Capture the cell that displays the provided text and extract its (x, y) central coordinate. 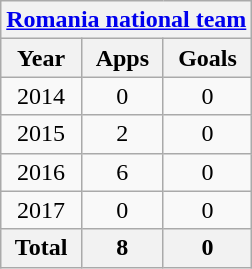
Romania national team (126, 20)
6 (122, 172)
2017 (42, 210)
Total (42, 248)
2014 (42, 96)
8 (122, 248)
2015 (42, 134)
Year (42, 58)
Apps (122, 58)
2 (122, 134)
2016 (42, 172)
Goals (208, 58)
